Determine the [x, y] coordinate at the center of the cell enclosing the given text.  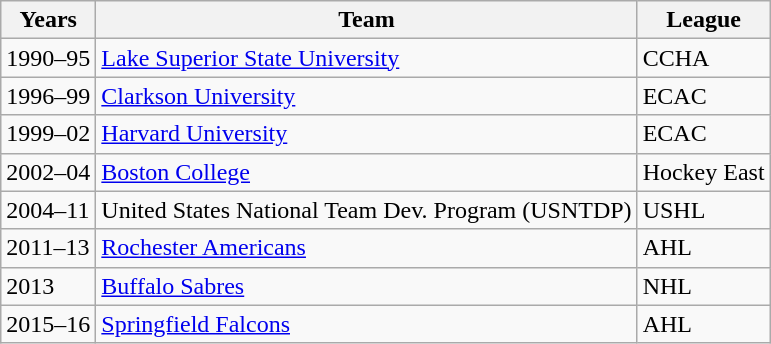
NHL [704, 286]
Buffalo Sabres [366, 286]
United States National Team Dev. Program (USNTDP) [366, 210]
2015–16 [48, 324]
USHL [704, 210]
Team [366, 20]
Springfield Falcons [366, 324]
Lake Superior State University [366, 58]
Boston College [366, 172]
Rochester Americans [366, 248]
Harvard University [366, 134]
1999–02 [48, 134]
2011–13 [48, 248]
1990–95 [48, 58]
2013 [48, 286]
CCHA [704, 58]
2004–11 [48, 210]
League [704, 20]
Hockey East [704, 172]
Years [48, 20]
2002–04 [48, 172]
1996–99 [48, 96]
Clarkson University [366, 96]
